Scan for the cell matching the given text and deliver its [X, Y] coordinate at center. 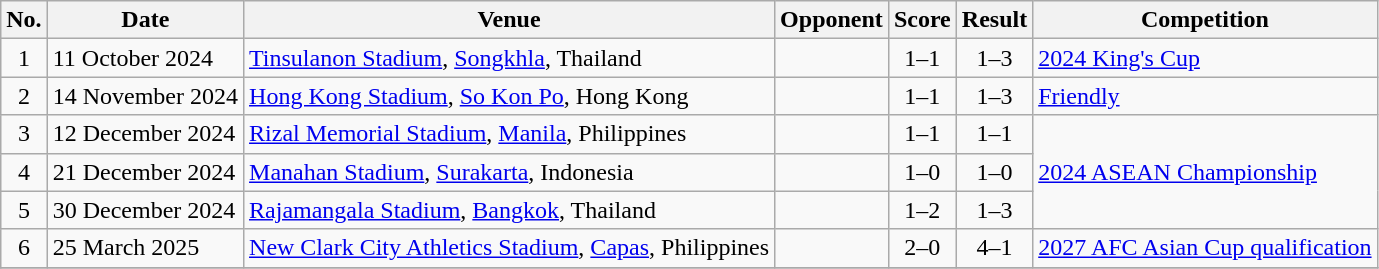
30 December 2024 [145, 210]
1–2 [922, 210]
No. [24, 20]
Rizal Memorial Stadium, Manila, Philippines [510, 134]
4 [24, 172]
25 March 2025 [145, 248]
21 December 2024 [145, 172]
12 December 2024 [145, 134]
1 [24, 58]
3 [24, 134]
5 [24, 210]
Tinsulanon Stadium, Songkhla, Thailand [510, 58]
11 October 2024 [145, 58]
Competition [1205, 20]
2024 ASEAN Championship [1205, 172]
Score [922, 20]
Manahan Stadium, Surakarta, Indonesia [510, 172]
14 November 2024 [145, 96]
2–0 [922, 248]
New Clark City Athletics Stadium, Capas, Philippines [510, 248]
2027 AFC Asian Cup qualification [1205, 248]
Result [994, 20]
Venue [510, 20]
Rajamangala Stadium, Bangkok, Thailand [510, 210]
Opponent [832, 20]
Hong Kong Stadium, So Kon Po, Hong Kong [510, 96]
Date [145, 20]
Friendly [1205, 96]
6 [24, 248]
4–1 [994, 248]
2 [24, 96]
2024 King's Cup [1205, 58]
